Determine the (x, y) coordinate at the center of the cell enclosing the given text.  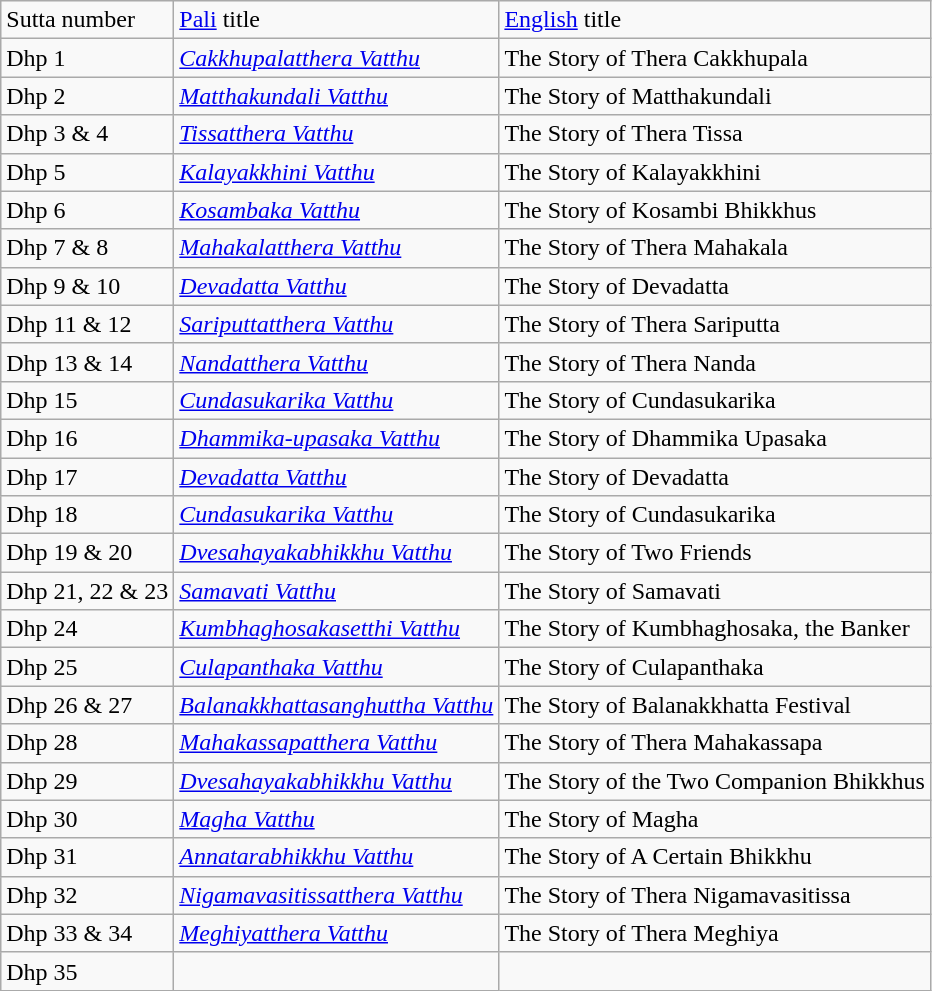
Dhp 31 (88, 857)
Annatarabhikkhu Vatthu (336, 857)
Dhp 5 (88, 172)
Samavati Vatthu (336, 591)
Dhp 30 (88, 819)
The Story of Thera Cakkhupala (715, 58)
Dhp 35 (88, 971)
Kumbhaghosakasetthi Vatthu (336, 629)
Dhp 1 (88, 58)
Kosambaka Vatthu (336, 210)
The Story of Kosambi Bhikkhus (715, 210)
Dhp 3 & 4 (88, 134)
Magha Vatthu (336, 819)
Dhp 11 & 12 (88, 324)
The Story of Thera Nanda (715, 362)
The Story of Dhammika Upasaka (715, 438)
The Story of A Certain Bhikkhu (715, 857)
Dhp 13 & 14 (88, 362)
The Story of Samavati (715, 591)
The Story of Kalayakkhini (715, 172)
Sutta number (88, 20)
The Story of Magha (715, 819)
Dhammika-upasaka Vatthu (336, 438)
English title (715, 20)
Culapanthaka Vatthu (336, 667)
Dhp 28 (88, 743)
Dhp 33 & 34 (88, 933)
Dhp 21, 22 & 23 (88, 591)
The Story of Matthakundali (715, 96)
Dhp 7 & 8 (88, 248)
The Story of Thera Meghiya (715, 933)
Dhp 29 (88, 781)
Sariputtatthera Vatthu (336, 324)
Nandatthera Vatthu (336, 362)
The Story of Thera Sariputta (715, 324)
Dhp 32 (88, 895)
Pali title (336, 20)
Meghiyatthera Vatthu (336, 933)
The Story of Culapanthaka (715, 667)
Mahakalatthera Vatthu (336, 248)
The Story of Thera Mahakassapa (715, 743)
Kalayakkhini Vatthu (336, 172)
Dhp 16 (88, 438)
Dhp 18 (88, 515)
Tissatthera Vatthu (336, 134)
Dhp 15 (88, 400)
Dhp 25 (88, 667)
Dhp 17 (88, 477)
The Story of Kumbhaghosaka, the Banker (715, 629)
The Story of Thera Nigamavasitissa (715, 895)
Nigamavasitissatthera Vatthu (336, 895)
Dhp 19 & 20 (88, 553)
Dhp 26 & 27 (88, 705)
Dhp 9 & 10 (88, 286)
The Story of Thera Mahakala (715, 248)
Dhp 2 (88, 96)
The Story of Thera Tissa (715, 134)
The Story of Two Friends (715, 553)
Matthakundali Vatthu (336, 96)
Balanakkhattasanghuttha Vatthu (336, 705)
The Story of the Two Companion Bhikkhus (715, 781)
Dhp 6 (88, 210)
Dhp 24 (88, 629)
Cakkhupalatthera Vatthu (336, 58)
The Story of Balanakkhatta Festival (715, 705)
Mahakassapatthera Vatthu (336, 743)
